Search for the cell housing the specified text and yield its (x, y) center coordinate. 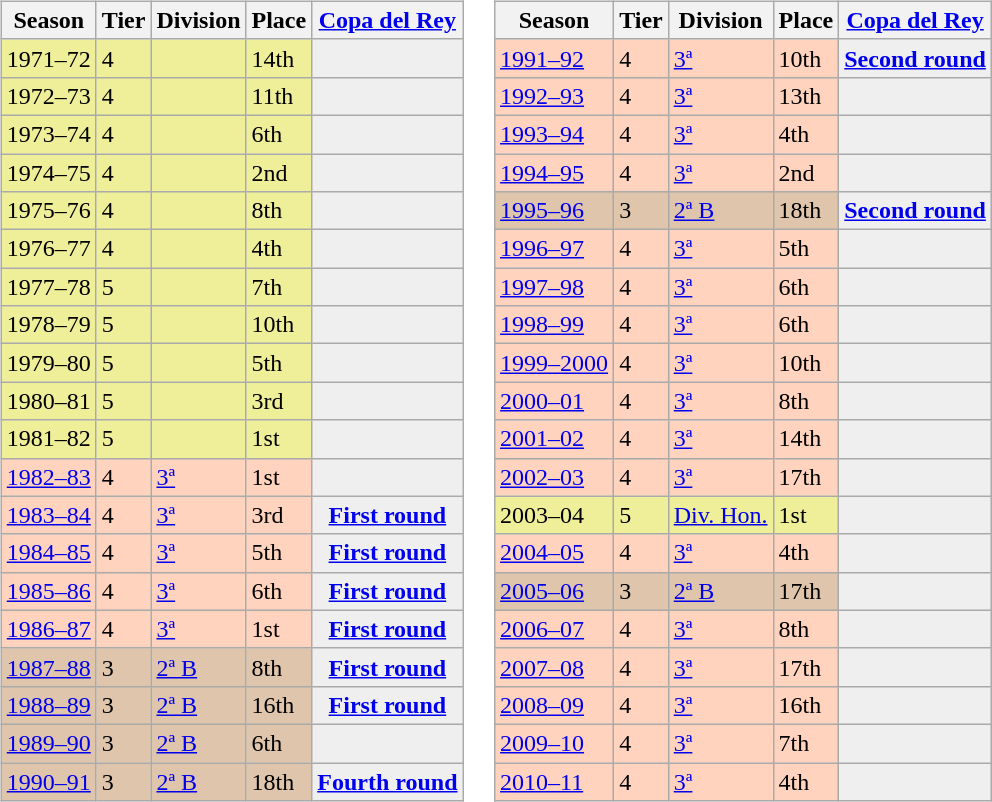
13th (806, 96)
1984–85 (48, 553)
1993–94 (554, 134)
1981–82 (48, 439)
1989–90 (48, 743)
2005–06 (554, 591)
1998–99 (554, 325)
2007–08 (554, 667)
1986–87 (48, 629)
2009–10 (554, 743)
1974–75 (48, 173)
1978–79 (48, 325)
1975–76 (48, 211)
1995–96 (554, 211)
1979–80 (48, 363)
1997–98 (554, 287)
1994–95 (554, 173)
1992–93 (554, 96)
11th (279, 96)
1991–92 (554, 58)
1985–86 (48, 591)
2001–02 (554, 439)
1988–89 (48, 705)
2003–04 (554, 515)
2002–03 (554, 477)
1987–88 (48, 667)
1983–84 (48, 515)
1982–83 (48, 477)
1973–74 (48, 134)
1990–91 (48, 781)
2010–11 (554, 781)
1977–78 (48, 287)
1972–73 (48, 96)
2008–09 (554, 705)
2006–07 (554, 629)
Fourth round (388, 781)
1980–81 (48, 401)
1971–72 (48, 58)
1996–97 (554, 249)
2004–05 (554, 553)
Div. Hon. (720, 515)
1999–2000 (554, 363)
2000–01 (554, 401)
1976–77 (48, 249)
